Scan for the cell matching the given text and deliver its (x, y) coordinate at center. 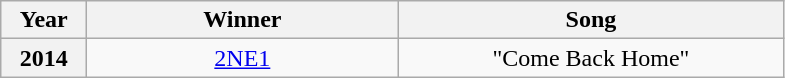
2014 (44, 58)
2NE1 (242, 58)
Year (44, 20)
Winner (242, 20)
Song (591, 20)
"Come Back Home" (591, 58)
